Scan for the cell matching the given text and deliver its (x, y) coordinate at center. 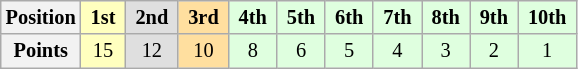
15 (104, 51)
8 (253, 51)
Points (41, 51)
6 (301, 51)
9th (494, 17)
10th (547, 17)
4th (253, 17)
1st (104, 17)
10 (203, 51)
1 (547, 51)
3rd (203, 17)
5 (349, 51)
12 (152, 51)
4 (397, 51)
2nd (152, 17)
5th (301, 17)
Position (41, 17)
8th (446, 17)
2 (494, 51)
6th (349, 17)
7th (397, 17)
3 (446, 51)
